Scan for the cell matching the given text and deliver its (X, Y) coordinate at center. 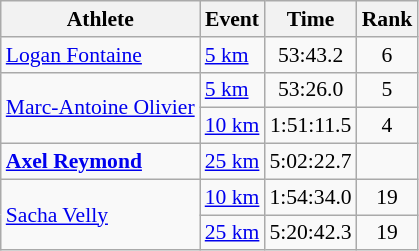
5:20:42.3 (310, 233)
1:51:11.5 (310, 126)
Rank (388, 19)
1:54:34.0 (310, 197)
6 (388, 55)
Time (310, 19)
Marc-Antoine Olivier (100, 108)
5:02:22.7 (310, 162)
Axel Reymond (100, 162)
53:43.2 (310, 55)
4 (388, 126)
53:26.0 (310, 90)
Logan Fontaine (100, 55)
Athlete (100, 19)
Sacha Velly (100, 214)
5 (388, 90)
Event (232, 19)
